Detect which cell encompasses the target text, then output its [X, Y] center coordinate. 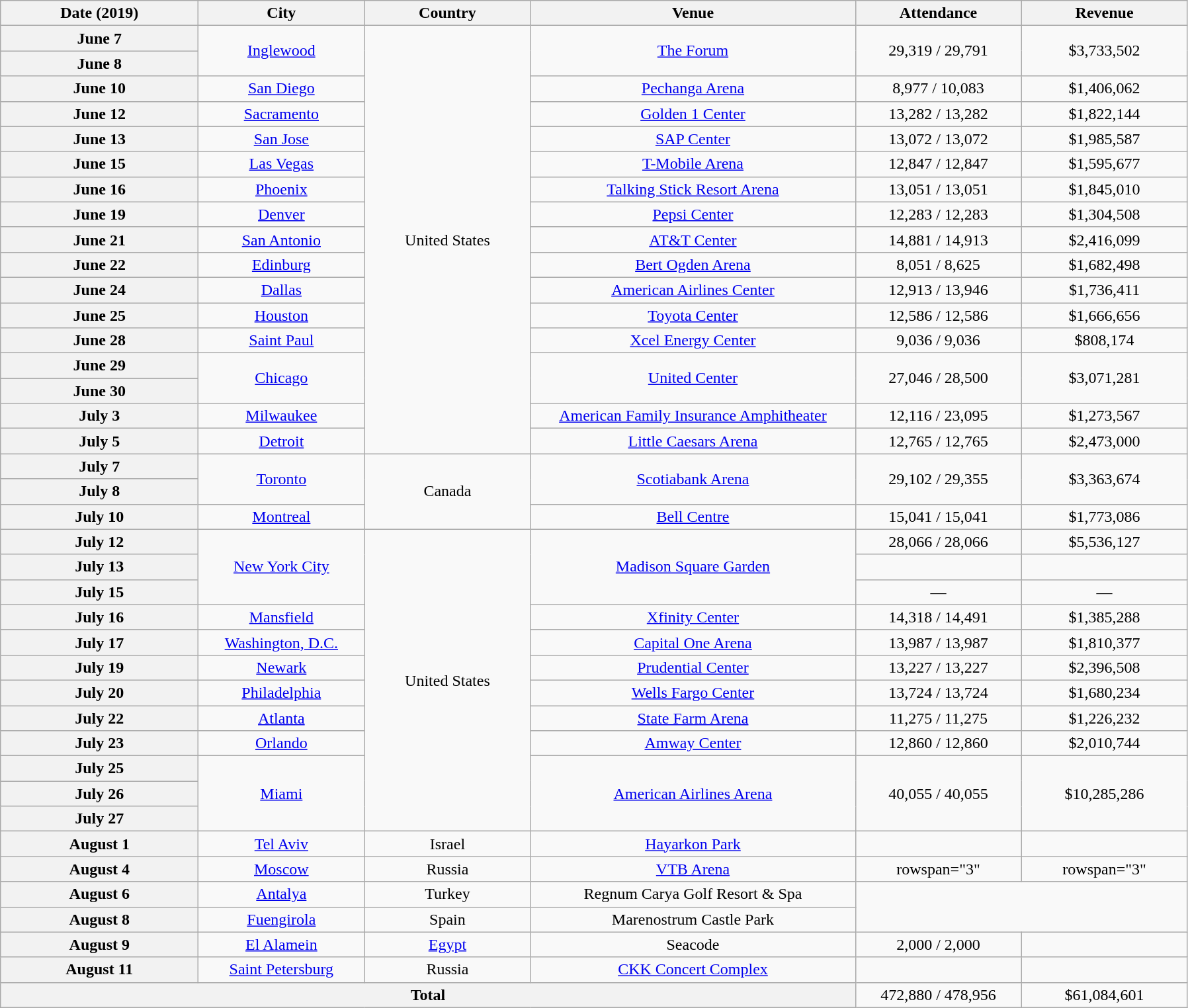
8,977 / 10,083 [938, 89]
San Antonio [282, 239]
Hayarkon Park [693, 844]
Montreal [282, 517]
11,275 / 11,275 [938, 718]
Canada [447, 491]
Moscow [282, 869]
Inglewood [282, 51]
Antalya [282, 894]
August 1 [99, 844]
12,765 / 12,765 [938, 441]
12,586 / 12,586 [938, 315]
Israel [447, 844]
El Alamein [282, 945]
Las Vegas [282, 164]
12,283 / 12,283 [938, 214]
June 22 [99, 265]
13,072 / 13,072 [938, 139]
July 15 [99, 592]
August 11 [99, 970]
August 9 [99, 945]
Madison Square Garden [693, 567]
$2,473,000 [1105, 441]
July 22 [99, 718]
Venue [693, 13]
$3,733,502 [1105, 51]
July 13 [99, 567]
$1,680,234 [1105, 693]
Milwaukee [282, 416]
Fuengirola [282, 919]
Date (2019) [99, 13]
$10,285,286 [1105, 794]
27,046 / 28,500 [938, 378]
$1,666,656 [1105, 315]
Sacramento [282, 114]
Spain [447, 919]
July 10 [99, 517]
12,860 / 12,860 [938, 743]
Philadelphia [282, 693]
July 25 [99, 769]
$1,985,587 [1105, 139]
Total [428, 995]
Capital One Arena [693, 642]
Edinburg [282, 265]
$5,536,127 [1105, 542]
July 17 [99, 642]
Tel Aviv [282, 844]
August 4 [99, 869]
United Center [693, 378]
$2,416,099 [1105, 239]
13,282 / 13,282 [938, 114]
CKK Concert Complex [693, 970]
Saint Paul [282, 341]
$61,084,601 [1105, 995]
June 25 [99, 315]
T-Mobile Arena [693, 164]
July 5 [99, 441]
$1,273,567 [1105, 416]
$1,226,232 [1105, 718]
Bell Centre [693, 517]
American Airlines Arena [693, 794]
$1,810,377 [1105, 642]
Attendance [938, 13]
Xcel Energy Center [693, 341]
13,051 / 13,051 [938, 189]
472,880 / 478,956 [938, 995]
San Jose [282, 139]
City [282, 13]
July 12 [99, 542]
June 21 [99, 239]
Marenostrum Castle Park [693, 919]
Regnum Carya Golf Resort & Spa [693, 894]
Atlanta [282, 718]
Wells Fargo Center [693, 693]
Toronto [282, 479]
June 10 [99, 89]
2,000 / 2,000 [938, 945]
June 28 [99, 341]
$1,822,144 [1105, 114]
June 16 [99, 189]
Amway Center [693, 743]
Little Caesars Arena [693, 441]
Miami [282, 794]
Scotiabank Arena [693, 479]
Washington, D.C. [282, 642]
July 27 [99, 819]
June 12 [99, 114]
28,066 / 28,066 [938, 542]
June 24 [99, 290]
Mansfield [282, 617]
June 29 [99, 366]
Golden 1 Center [693, 114]
June 19 [99, 214]
AT&T Center [693, 239]
$1,773,086 [1105, 517]
13,227 / 13,227 [938, 667]
Denver [282, 214]
Xfinity Center [693, 617]
June 8 [99, 63]
Seacode [693, 945]
$3,363,674 [1105, 479]
Detroit [282, 441]
Dallas [282, 290]
$1,595,677 [1105, 164]
July 20 [99, 693]
SAP Center [693, 139]
Phoenix [282, 189]
9,036 / 9,036 [938, 341]
New York City [282, 567]
July 8 [99, 491]
Houston [282, 315]
15,041 / 15,041 [938, 517]
June 30 [99, 391]
29,102 / 29,355 [938, 479]
$1,304,508 [1105, 214]
Turkey [447, 894]
San Diego [282, 89]
July 26 [99, 794]
Orlando [282, 743]
Prudential Center [693, 667]
13,987 / 13,987 [938, 642]
July 3 [99, 416]
$3,071,281 [1105, 378]
40,055 / 40,055 [938, 794]
Country [447, 13]
8,051 / 8,625 [938, 265]
American Airlines Center [693, 290]
July 19 [99, 667]
State Farm Arena [693, 718]
June 7 [99, 38]
Revenue [1105, 13]
29,319 / 29,791 [938, 51]
The Forum [693, 51]
$1,682,498 [1105, 265]
$1,385,288 [1105, 617]
14,318 / 14,491 [938, 617]
August 8 [99, 919]
14,881 / 14,913 [938, 239]
Newark [282, 667]
Saint Petersburg [282, 970]
Bert Ogden Arena [693, 265]
13,724 / 13,724 [938, 693]
$2,010,744 [1105, 743]
VTB Arena [693, 869]
July 7 [99, 466]
Egypt [447, 945]
July 23 [99, 743]
Pepsi Center [693, 214]
12,913 / 13,946 [938, 290]
$1,736,411 [1105, 290]
August 6 [99, 894]
$2,396,508 [1105, 667]
12,116 / 23,095 [938, 416]
$1,845,010 [1105, 189]
June 13 [99, 139]
Pechanga Arena [693, 89]
Talking Stick Resort Arena [693, 189]
$1,406,062 [1105, 89]
American Family Insurance Amphitheater [693, 416]
Toyota Center [693, 315]
12,847 / 12,847 [938, 164]
Chicago [282, 378]
$808,174 [1105, 341]
June 15 [99, 164]
July 16 [99, 617]
